For the text-containing cell, return its midpoint in (X, Y) coordinate format. 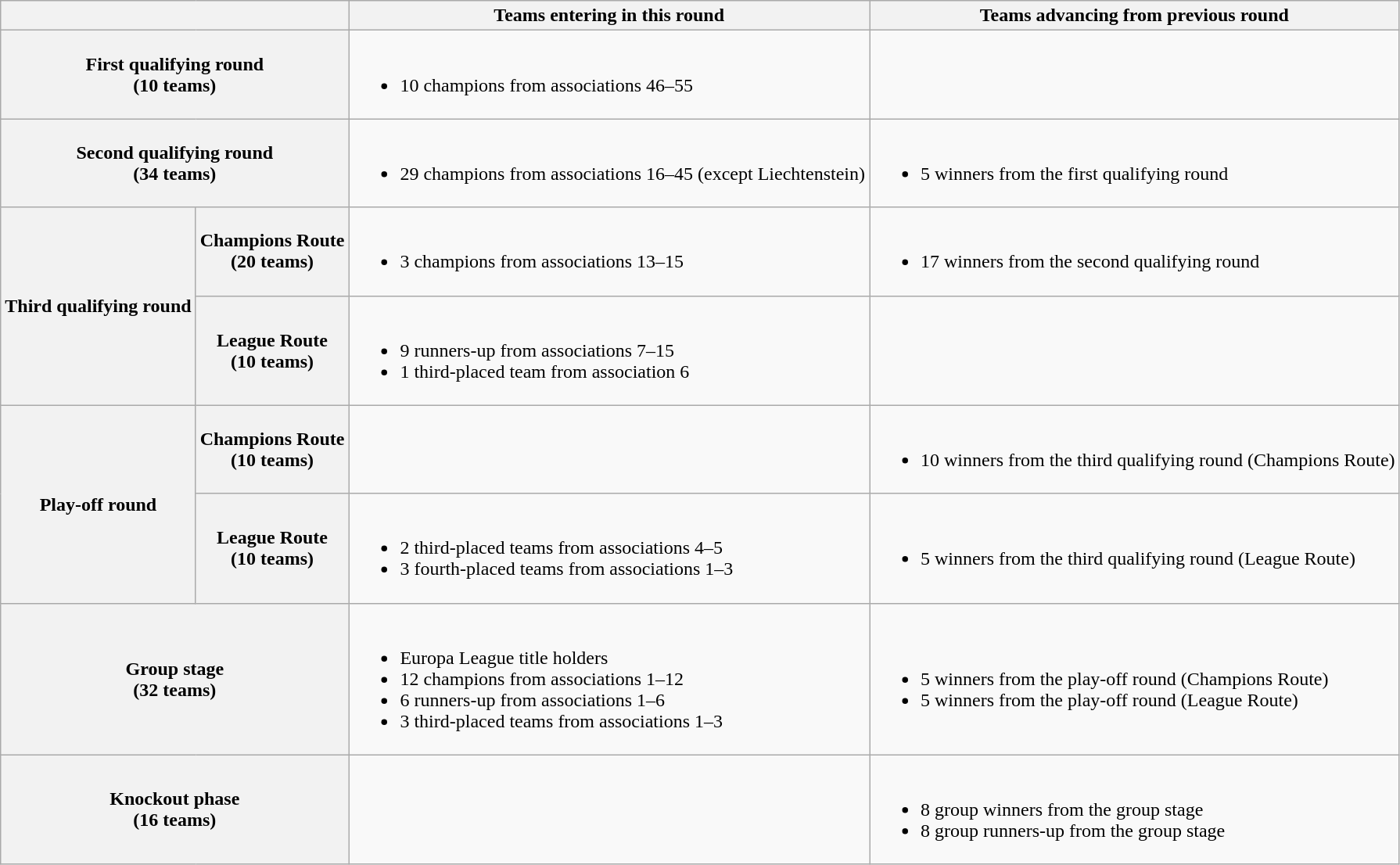
Champions Route(20 teams) (272, 252)
Third qualifying round (99, 307)
5 winners from the third qualifying round (League Route) (1135, 548)
Europa League title holders12 champions from associations 1–126 runners-up from associations 1–63 third-placed teams from associations 1–3 (609, 679)
29 champions from associations 16–45 (except Liechtenstein) (609, 163)
10 champions from associations 46–55 (609, 75)
Second qualifying round(34 teams) (175, 163)
Knockout phase(16 teams) (175, 809)
8 group winners from the group stage8 group runners-up from the group stage (1135, 809)
9 runners-up from associations 7–151 third-placed team from association 6 (609, 350)
5 winners from the play-off round (Champions Route)5 winners from the play-off round (League Route) (1135, 679)
3 champions from associations 13–15 (609, 252)
First qualifying round(10 teams) (175, 75)
Group stage(32 teams) (175, 679)
Teams advancing from previous round (1135, 16)
Play-off round (99, 504)
Champions Route(10 teams) (272, 449)
5 winners from the first qualifying round (1135, 163)
Teams entering in this round (609, 16)
10 winners from the third qualifying round (Champions Route) (1135, 449)
17 winners from the second qualifying round (1135, 252)
2 third-placed teams from associations 4–53 fourth-placed teams from associations 1–3 (609, 548)
